Pinpoint the cell where the given text exists, returning its (x, y) midpoint coordinate. 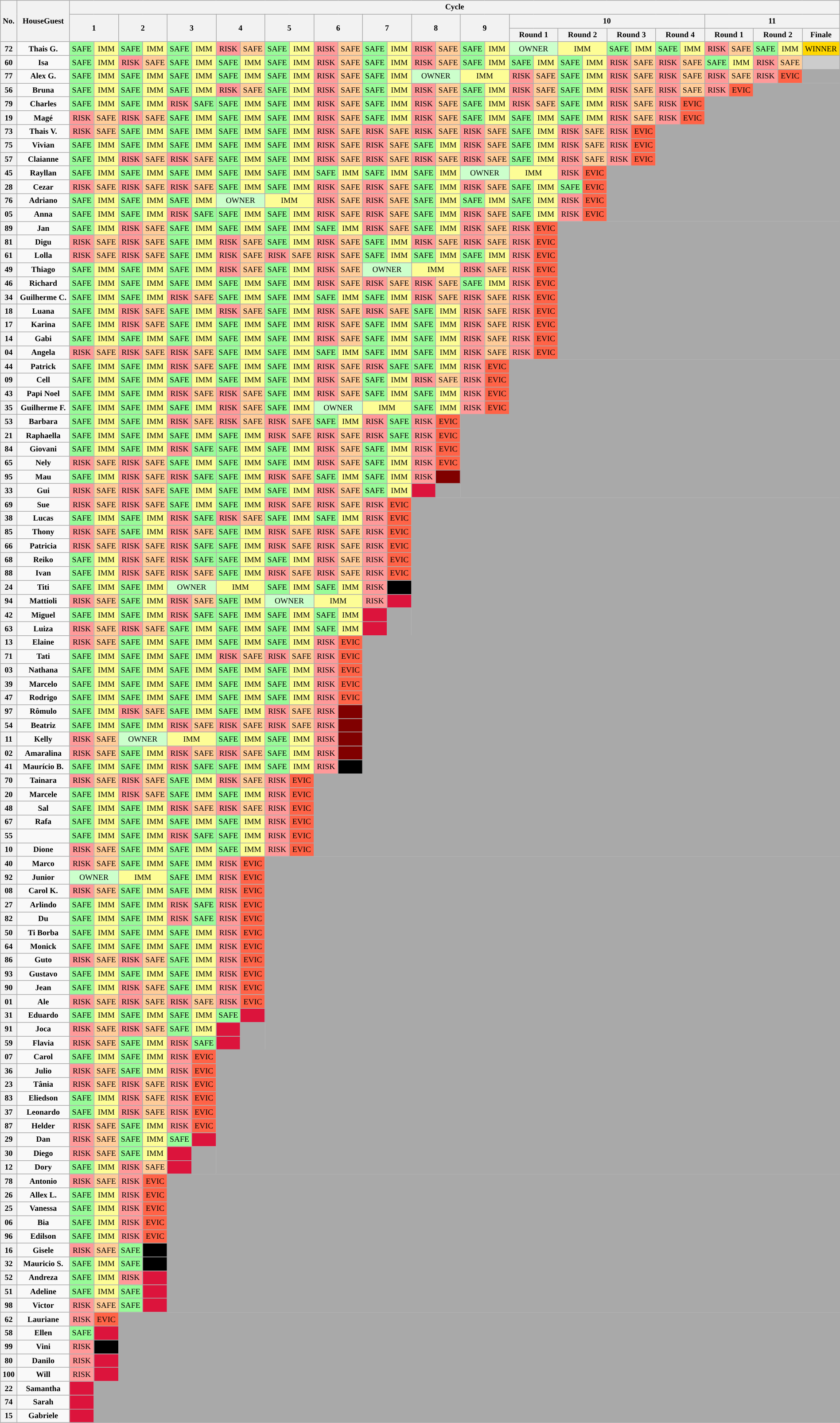
Gui (43, 491)
09 (9, 380)
Miguel (43, 615)
Kelly (43, 739)
42 (9, 615)
6 (338, 28)
Rômulo (43, 711)
No. (9, 21)
Giovani (43, 449)
4 (241, 28)
30 (9, 1154)
Magé (43, 118)
Carol K. (43, 891)
Jan (43, 229)
15 (9, 1416)
Ti Borba (43, 932)
Dione (43, 850)
76 (9, 200)
06 (9, 1223)
49 (9, 269)
77 (9, 76)
92 (9, 877)
28 (9, 187)
Diego (43, 1154)
Vanessa (43, 1209)
Danilo (43, 1361)
Mau (43, 477)
WINNER (821, 49)
98 (9, 1305)
Thais V. (43, 131)
44 (9, 366)
88 (9, 573)
51 (9, 1292)
83 (9, 1098)
59 (9, 1043)
Guilherme F. (43, 408)
Edilson (43, 1236)
91 (9, 1029)
67 (9, 822)
07 (9, 1057)
47 (9, 697)
Titi (43, 587)
Adeline (43, 1292)
Antonio (43, 1181)
36 (9, 1070)
58 (9, 1333)
Patricia (43, 546)
08 (9, 891)
Vini (43, 1347)
79 (9, 104)
26 (9, 1195)
Ale (43, 1001)
Julio (43, 1070)
Carol (43, 1057)
Luana (43, 311)
Ivan (43, 573)
34 (9, 297)
Round 3 (631, 35)
Karina (43, 325)
Du (43, 919)
29 (9, 1139)
Maurício B. (43, 766)
17 (9, 325)
Guto (43, 960)
22 (9, 1388)
Tânia (43, 1085)
14 (9, 338)
Marco (43, 863)
12 (9, 1167)
43 (9, 394)
54 (9, 726)
Junior (43, 877)
Luiza (43, 628)
65 (9, 463)
Bia (43, 1223)
Thony (43, 532)
40 (9, 863)
Guilherme C. (43, 297)
45 (9, 173)
82 (9, 919)
90 (9, 988)
52 (9, 1278)
97 (9, 711)
16 (9, 1250)
78 (9, 1181)
86 (9, 960)
Gabi (43, 338)
04 (9, 353)
71 (9, 657)
Tati (43, 657)
Angela (43, 353)
93 (9, 974)
Rayllan (43, 173)
41 (9, 766)
Sarah (43, 1402)
Raphaella (43, 435)
Patrick (43, 366)
87 (9, 1126)
Cezar (43, 187)
Lauriane (43, 1319)
Dan (43, 1139)
56 (9, 90)
Alex G. (43, 76)
13 (9, 642)
2 (143, 28)
Helder (43, 1126)
37 (9, 1112)
24 (9, 587)
Tainara (43, 781)
Bruna (43, 90)
01 (9, 1001)
9 (485, 28)
19 (9, 118)
Papi Noel (43, 394)
21 (9, 435)
1 (94, 28)
Marcele (43, 795)
75 (9, 145)
70 (9, 781)
25 (9, 1209)
32 (9, 1264)
18 (9, 311)
Ellen (43, 1333)
63 (9, 628)
85 (9, 532)
Gisele (43, 1250)
5 (289, 28)
Gabriele (43, 1416)
Gustavo (43, 974)
96 (9, 1236)
Thais G. (43, 49)
35 (9, 408)
48 (9, 808)
3 (191, 28)
Charles (43, 104)
Isa (43, 62)
64 (9, 946)
Vivian (43, 145)
60 (9, 62)
38 (9, 518)
02 (9, 753)
Jean (43, 988)
Victor (43, 1305)
33 (9, 491)
HouseGuest (43, 21)
61 (9, 256)
50 (9, 932)
Mauricio S. (43, 1264)
Claianne (43, 159)
Allex L. (43, 1195)
27 (9, 905)
Will (43, 1374)
100 (9, 1374)
Reiko (43, 560)
Andreza (43, 1278)
Beatriz (43, 726)
Elaine (43, 642)
Flavia (43, 1043)
Round 4 (680, 35)
57 (9, 159)
03 (9, 670)
99 (9, 1347)
Lolla (43, 256)
Finale (821, 35)
05 (9, 214)
31 (9, 1015)
66 (9, 546)
Rafa (43, 822)
7 (387, 28)
46 (9, 284)
Richard (43, 284)
Adriano (43, 200)
68 (9, 560)
Lucas (43, 518)
80 (9, 1361)
Samantha (43, 1388)
69 (9, 504)
94 (9, 601)
Amaralina (43, 753)
Eliedson (43, 1098)
81 (9, 242)
Leonardo (43, 1112)
Nathana (43, 670)
8 (436, 28)
95 (9, 477)
Arlindo (43, 905)
Dory (43, 1167)
Joca (43, 1029)
39 (9, 684)
Cycle (455, 7)
84 (9, 449)
62 (9, 1319)
Sue (43, 504)
89 (9, 229)
Anna (43, 214)
73 (9, 131)
Monick (43, 946)
23 (9, 1085)
Digu (43, 242)
Cell (43, 380)
Sal (43, 808)
Thiago (43, 269)
Nely (43, 463)
72 (9, 49)
53 (9, 422)
Barbara (43, 422)
Marcelo (43, 684)
Mattioli (43, 601)
55 (9, 836)
20 (9, 795)
Eduardo (43, 1015)
74 (9, 1402)
Rodrigo (43, 697)
